Determine the [X, Y] coordinate at the center of the cell enclosing the given text.  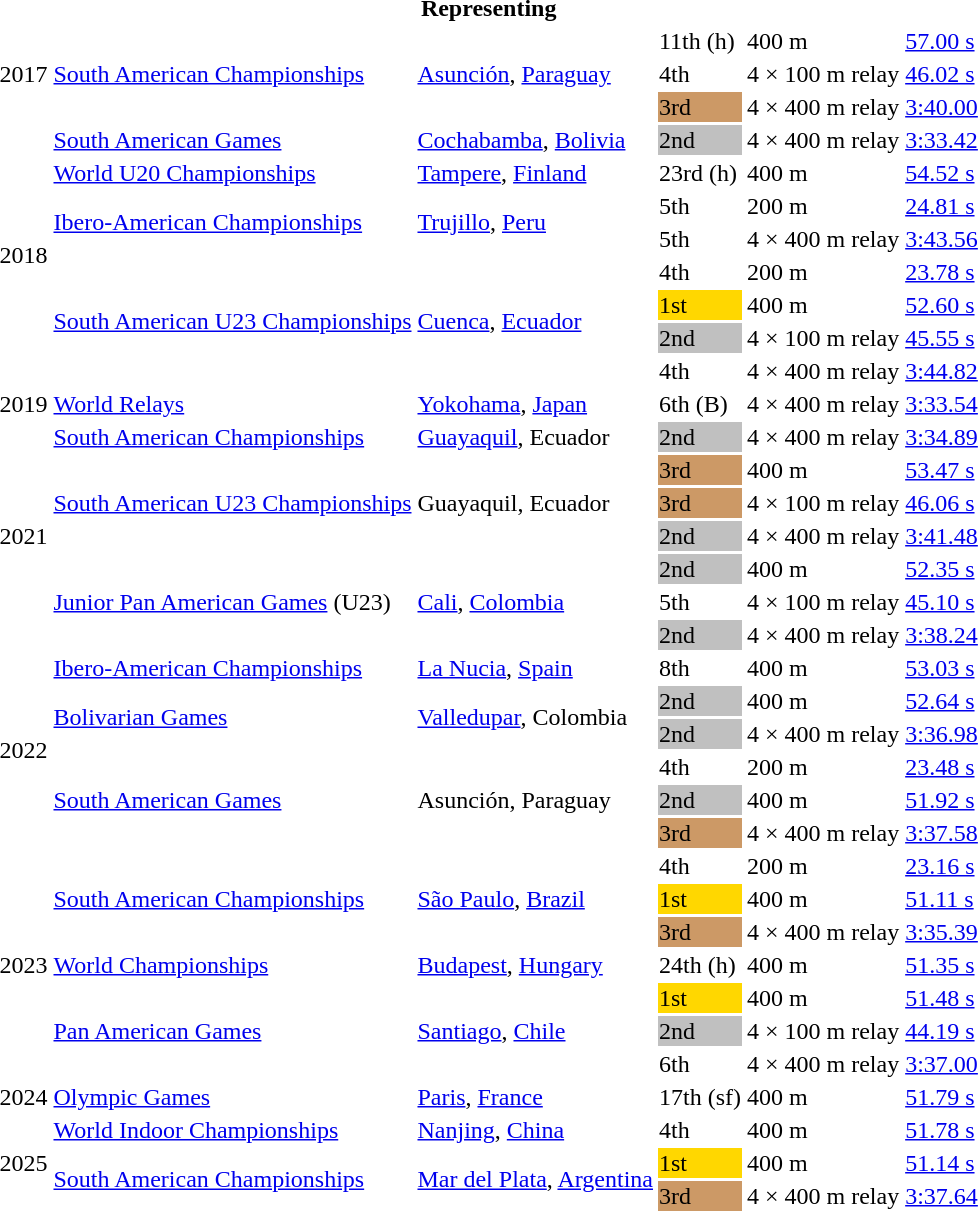
Yokohama, Japan [536, 404]
Cochabamba, Bolivia [536, 140]
24th (h) [700, 965]
17th (sf) [700, 1097]
Nanjing, China [536, 1130]
Junior Pan American Games (U23) [232, 602]
Paris, France [536, 1097]
6th [700, 1064]
8th [700, 668]
11th (h) [700, 41]
6th (B) [700, 404]
World Championships [232, 965]
Valledupar, Colombia [536, 718]
World Indoor Championships [232, 1130]
Cuenca, Ecuador [536, 322]
Tampere, Finland [536, 173]
La Nucia, Spain [536, 668]
Trujillo, Peru [536, 222]
Olympic Games [232, 1097]
São Paulo, Brazil [536, 899]
World U20 Championships [232, 173]
Budapest, Hungary [536, 965]
Pan American Games [232, 1031]
Cali, Colombia [536, 602]
23rd (h) [700, 173]
Bolivarian Games [232, 718]
World Relays [232, 404]
Mar del Plata, Argentina [536, 1180]
Santiago, Chile [536, 1031]
